Scan for the cell matching the given text and deliver its (X, Y) coordinate at center. 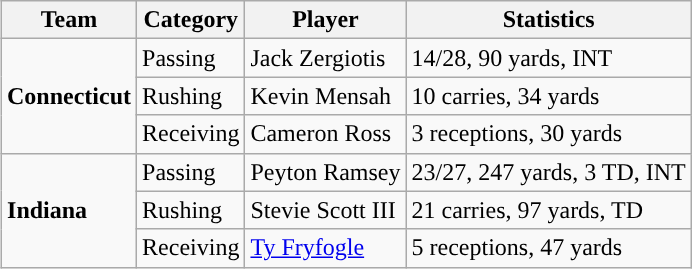
Indiana (70, 210)
3 receptions, 30 yards (548, 134)
21 carries, 97 yards, TD (548, 210)
Player (326, 20)
10 carries, 34 yards (548, 96)
Category (191, 20)
Statistics (548, 20)
Ty Fryfogle (326, 248)
Jack Zergiotis (326, 58)
23/27, 247 yards, 3 TD, INT (548, 172)
Cameron Ross (326, 134)
5 receptions, 47 yards (548, 248)
Kevin Mensah (326, 96)
Connecticut (70, 96)
Stevie Scott III (326, 210)
14/28, 90 yards, INT (548, 58)
Team (70, 20)
Peyton Ramsey (326, 172)
